Capture the cell that displays the provided text and extract its (X, Y) central coordinate. 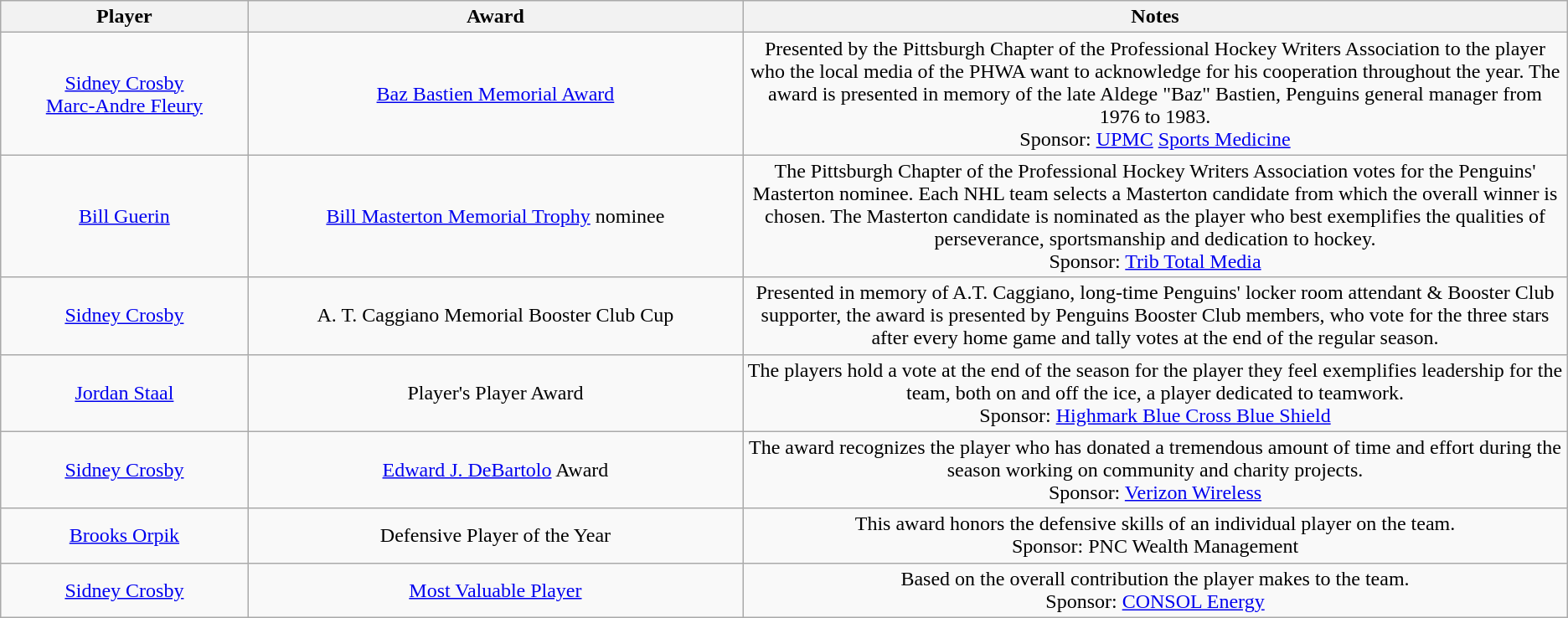
Baz Bastien Memorial Award (496, 94)
Bill Masterton Memorial Trophy nominee (496, 216)
Player (124, 17)
This award honors the defensive skills of an individual player on the team. Sponsor: PNC Wealth Management (1155, 536)
Defensive Player of the Year (496, 536)
Based on the overall contribution the player makes to the team. Sponsor: CONSOL Energy (1155, 590)
Award (496, 17)
Player's Player Award (496, 393)
Notes (1155, 17)
Bill Guerin (124, 216)
Brooks Orpik (124, 536)
Most Valuable Player (496, 590)
Jordan Staal (124, 393)
A. T. Caggiano Memorial Booster Club Cup (496, 316)
Sidney CrosbyMarc-Andre Fleury (124, 94)
Edward J. DeBartolo Award (496, 470)
